Extract the (x, y) coordinate from the center of the cell holding the provided text.  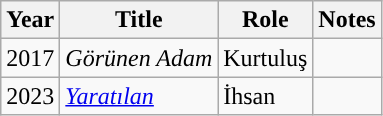
Notes (347, 20)
Kurtuluş (266, 58)
İhsan (266, 96)
Yaratılan (139, 96)
Year (30, 20)
Role (266, 20)
2023 (30, 96)
Title (139, 20)
Görünen Adam (139, 58)
2017 (30, 58)
